Search for the cell housing the specified text and yield its (x, y) center coordinate. 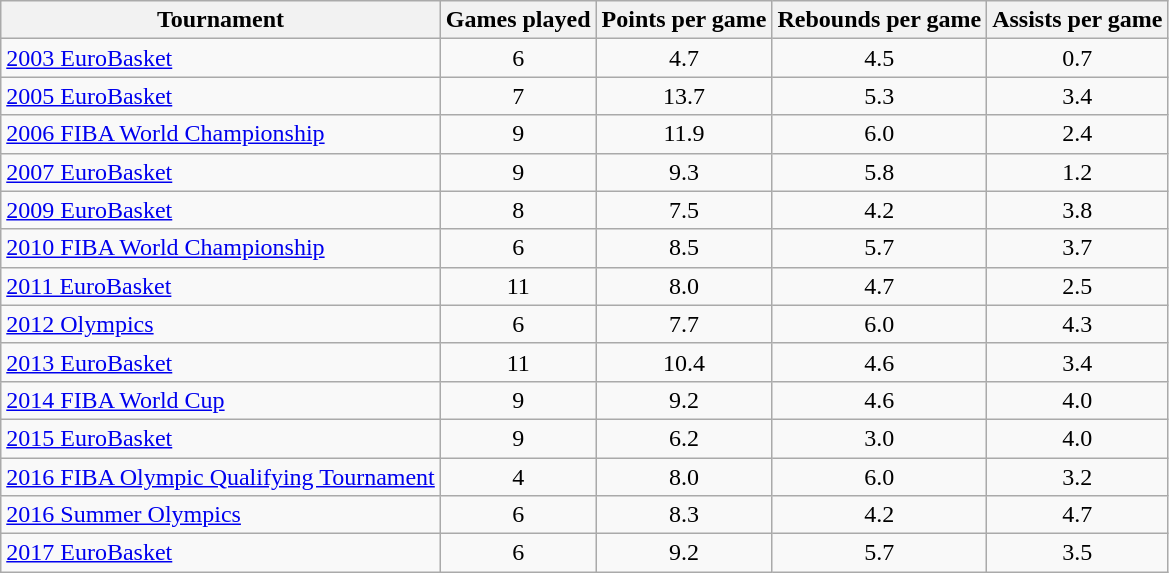
2011 EuroBasket (221, 286)
Assists per game (1078, 20)
2003 EuroBasket (221, 58)
9.3 (684, 172)
4.3 (1078, 324)
2.5 (1078, 286)
2007 EuroBasket (221, 172)
3.5 (1078, 553)
6.2 (684, 438)
4 (518, 477)
7.7 (684, 324)
Tournament (221, 20)
2010 FIBA World Championship (221, 248)
2013 EuroBasket (221, 362)
Rebounds per game (880, 20)
3.8 (1078, 210)
2005 EuroBasket (221, 96)
2014 FIBA World Cup (221, 400)
5.3 (880, 96)
2006 FIBA World Championship (221, 134)
3.0 (880, 438)
7.5 (684, 210)
7 (518, 96)
8 (518, 210)
0.7 (1078, 58)
3.7 (1078, 248)
2.4 (1078, 134)
Points per game (684, 20)
2009 EuroBasket (221, 210)
2012 Olympics (221, 324)
10.4 (684, 362)
8.3 (684, 515)
2015 EuroBasket (221, 438)
1.2 (1078, 172)
8.5 (684, 248)
2016 Summer Olympics (221, 515)
3.2 (1078, 477)
11.9 (684, 134)
2016 FIBA Olympic Qualifying Tournament (221, 477)
13.7 (684, 96)
Games played (518, 20)
2017 EuroBasket (221, 553)
5.8 (880, 172)
4.5 (880, 58)
